Scan for the cell matching the given text and deliver its (X, Y) coordinate at center. 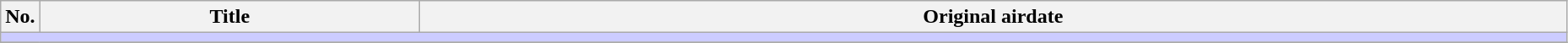
No. (20, 17)
Title (229, 17)
Original airdate (993, 17)
